Determine the (x, y) coordinate at the center of the cell enclosing the given text.  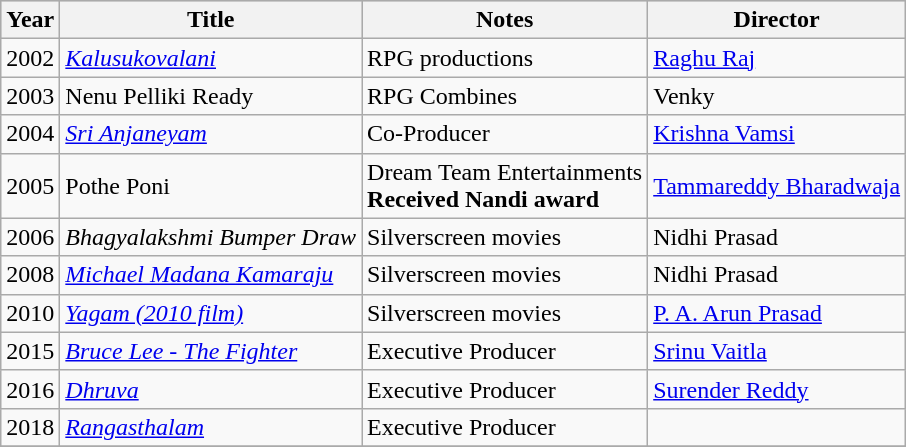
Srinu Vaitla (777, 351)
2005 (30, 186)
Director (777, 20)
Michael Madana Kamaraju (211, 275)
Co-Producer (505, 134)
Raghu Raj (777, 58)
Title (211, 20)
Rangasthalam (211, 427)
Bruce Lee - The Fighter (211, 351)
Krishna Vamsi (777, 134)
P. A. Arun Prasad (777, 313)
2006 (30, 237)
2008 (30, 275)
2003 (30, 96)
RPG Combines (505, 96)
Year (30, 20)
Notes (505, 20)
Dhruva (211, 389)
Sri Anjaneyam (211, 134)
Kalusukovalani (211, 58)
2015 (30, 351)
RPG productions (505, 58)
Tammareddy Bharadwaja (777, 186)
2018 (30, 427)
Pothe Poni (211, 186)
2004 (30, 134)
2002 (30, 58)
Nenu Pelliki Ready (211, 96)
Venky (777, 96)
2016 (30, 389)
Dream Team Entertainments Received Nandi award (505, 186)
2010 (30, 313)
Surender Reddy (777, 389)
Bhagyalakshmi Bumper Draw (211, 237)
Yagam (2010 film) (211, 313)
